Identify which cell holds the provided text, then report its [X, Y] central coordinate. 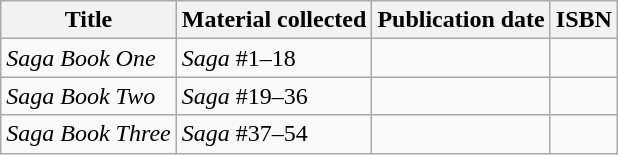
Title [88, 20]
ISBN [584, 20]
Saga #1–18 [274, 58]
Saga #37–54 [274, 134]
Material collected [274, 20]
Saga #19–36 [274, 96]
Publication date [461, 20]
Saga Book Two [88, 96]
Saga Book Three [88, 134]
Saga Book One [88, 58]
